Locate the cell with the specified text and output its (X, Y) center coordinate. 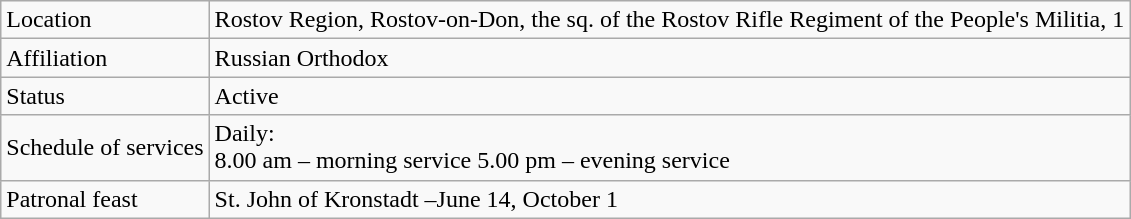
Location (105, 20)
Patronal feast (105, 199)
Rostov Region, Rostov-on-Don, the sq. of the Rostov Rifle Regiment of the People's Militia, 1 (670, 20)
Daily:8.00 am – morning service 5.00 pm – evening service (670, 148)
Status (105, 96)
Schedule of services (105, 148)
Affiliation (105, 58)
Russian Orthodox (670, 58)
Active (670, 96)
St. John of Kronstadt –June 14, October 1 (670, 199)
